Return (x, y) of the center of cell containing provided text 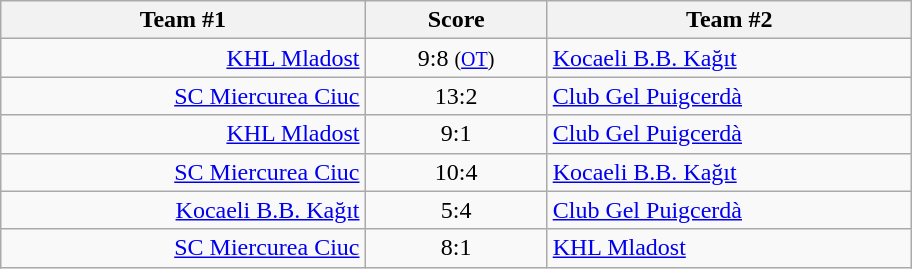
Team #1 (183, 20)
13:2 (456, 96)
8:1 (456, 248)
10:4 (456, 172)
9:8 (OT) (456, 58)
9:1 (456, 134)
Team #2 (729, 20)
5:4 (456, 210)
Score (456, 20)
